Detect which cell encompasses the target text, then output its (x, y) center coordinate. 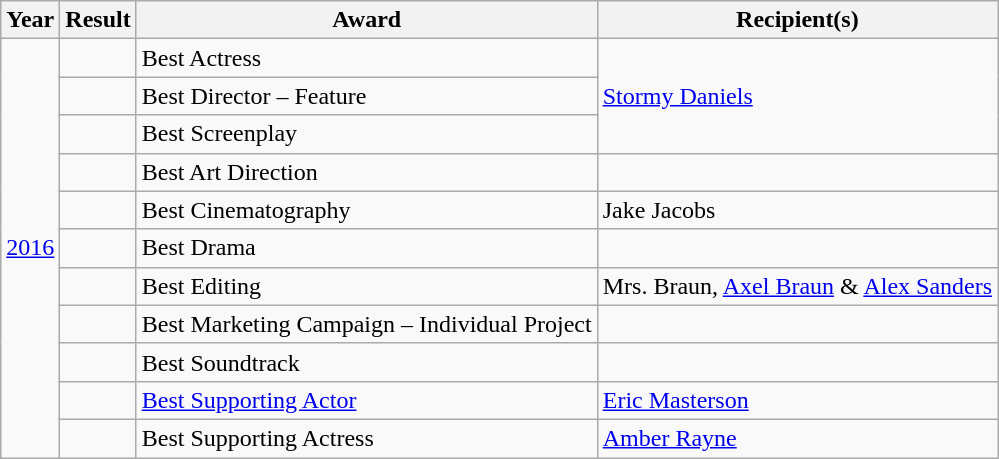
Amber Rayne (797, 438)
Best Marketing Campaign – Individual Project (366, 324)
Award (366, 20)
Best Supporting Actor (366, 400)
Best Screenplay (366, 134)
Year (30, 20)
Best Art Direction (366, 172)
Jake Jacobs (797, 210)
Eric Masterson (797, 400)
Best Soundtrack (366, 362)
2016 (30, 248)
Best Cinematography (366, 210)
Best Editing (366, 286)
Best Director – Feature (366, 96)
Stormy Daniels (797, 96)
Mrs. Braun, Axel Braun & Alex Sanders (797, 286)
Best Actress (366, 58)
Result (98, 20)
Best Supporting Actress (366, 438)
Recipient(s) (797, 20)
Best Drama (366, 248)
